Provide the (x, y) coordinate of the cell's center where the given text is located.  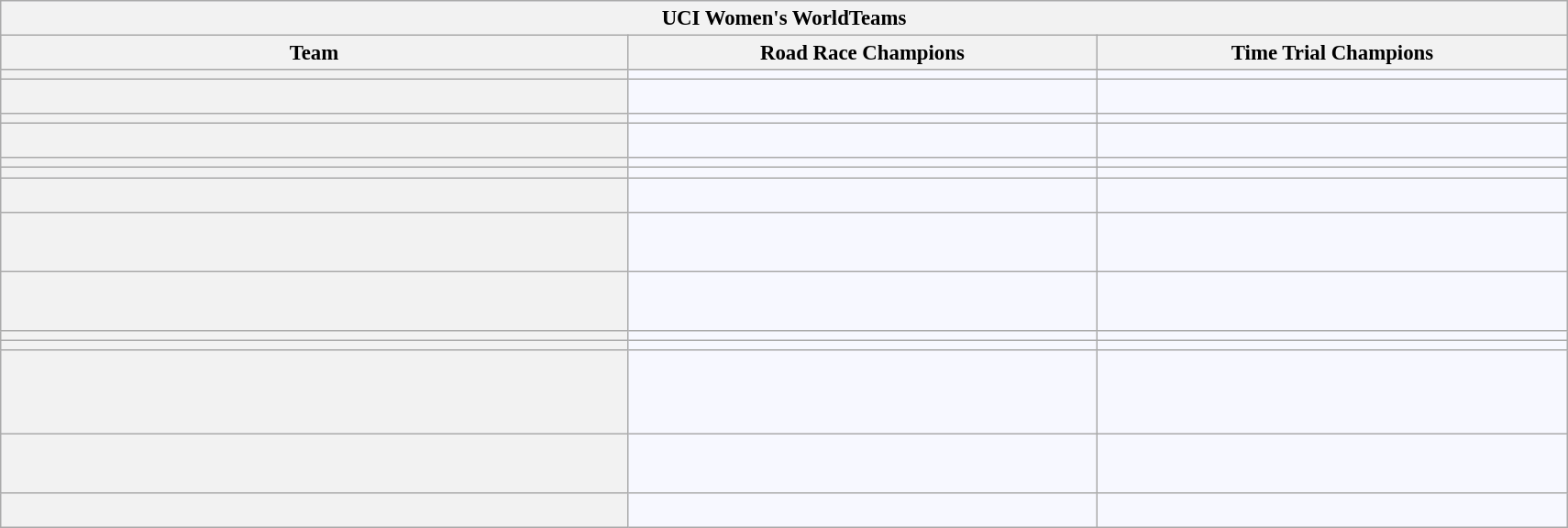
UCI Women's WorldTeams (784, 18)
Time Trial Champions (1333, 53)
Road Race Champions (862, 53)
Team (314, 53)
